Return the (X, Y) coordinate for the center point of the cell that contains the specified text.  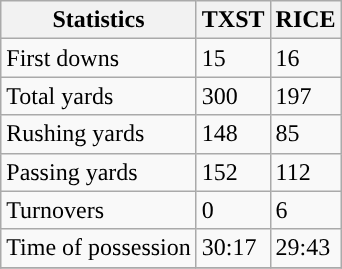
Rushing yards (99, 134)
6 (306, 210)
112 (306, 172)
30:17 (233, 248)
Passing yards (99, 172)
29:43 (306, 248)
Time of possession (99, 248)
Statistics (99, 20)
First downs (99, 58)
Total yards (99, 96)
Turnovers (99, 210)
RICE (306, 20)
16 (306, 58)
300 (233, 96)
197 (306, 96)
TXST (233, 20)
152 (233, 172)
0 (233, 210)
85 (306, 134)
148 (233, 134)
15 (233, 58)
